From the cell containing the given text, extract its center point as [x, y] coordinate. 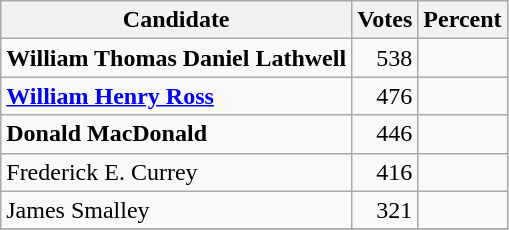
William Thomas Daniel Lathwell [176, 58]
William Henry Ross [176, 96]
538 [385, 58]
Donald MacDonald [176, 134]
446 [385, 134]
James Smalley [176, 210]
Frederick E. Currey [176, 172]
Candidate [176, 20]
Percent [462, 20]
Votes [385, 20]
476 [385, 96]
321 [385, 210]
416 [385, 172]
